Capture the cell that displays the provided text and extract its [x, y] central coordinate. 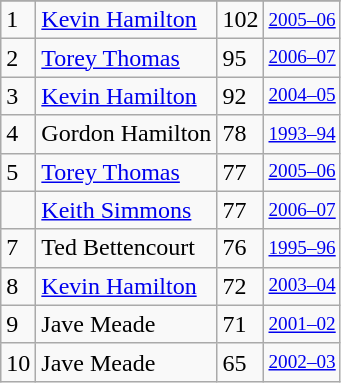
92 [240, 96]
2 [18, 58]
78 [240, 134]
7 [18, 248]
2002–03 [302, 362]
76 [240, 248]
1 [18, 20]
10 [18, 362]
2001–02 [302, 324]
72 [240, 286]
Keith Simmons [126, 210]
95 [240, 58]
2004–05 [302, 96]
1995–96 [302, 248]
3 [18, 96]
71 [240, 324]
4 [18, 134]
1993–94 [302, 134]
9 [18, 324]
102 [240, 20]
5 [18, 172]
8 [18, 286]
Gordon Hamilton [126, 134]
2003–04 [302, 286]
Ted Bettencourt [126, 248]
65 [240, 362]
